Return (X, Y) of the center of cell containing provided text 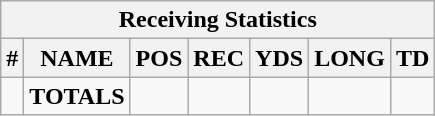
TD (412, 58)
REC (219, 58)
# (12, 58)
Receiving Statistics (218, 20)
POS (159, 58)
TOTALS (77, 96)
LONG (350, 58)
NAME (77, 58)
YDS (280, 58)
